Detect which cell encompasses the target text, then output its [x, y] center coordinate. 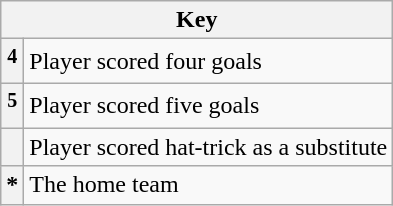
The home team [208, 185]
Player scored four goals [208, 62]
* [12, 185]
4 [12, 62]
Player scored five goals [208, 106]
Key [197, 20]
5 [12, 106]
Player scored hat-trick as a substitute [208, 147]
